From the cell containing the given text, extract its center point as (x, y) coordinate. 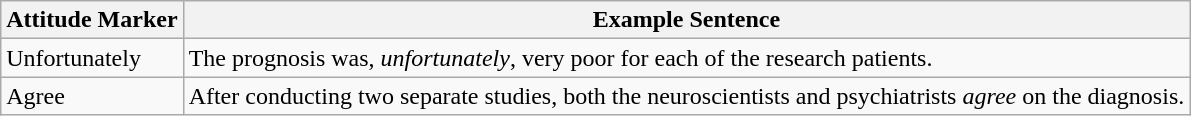
Agree (92, 96)
Attitude Marker (92, 20)
Example Sentence (686, 20)
Unfortunately (92, 58)
The prognosis was, unfortunately, very poor for each of the research patients. (686, 58)
After conducting two separate studies, both the neuroscientists and psychiatrists agree on the diagnosis. (686, 96)
